Provide the [x, y] coordinate of the cell's center where the given text is located.  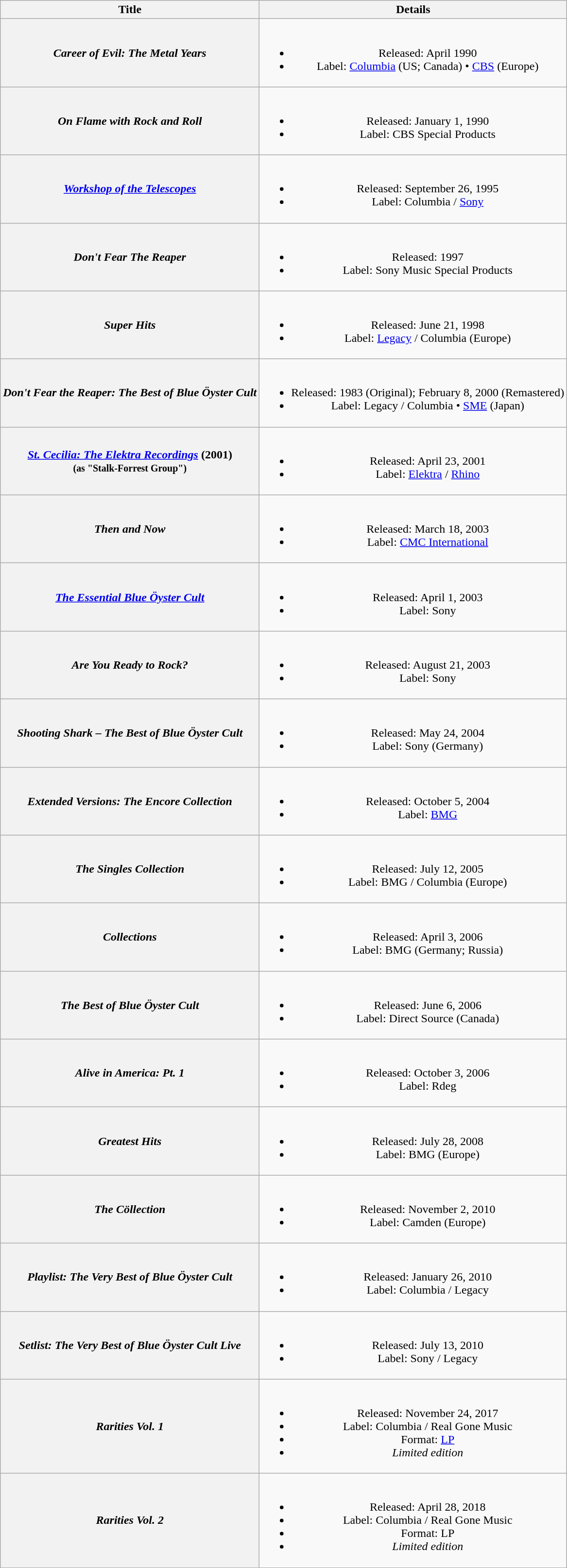
Career of Evil: The Metal Years [130, 53]
Details [413, 10]
Rarities Vol. 2 [130, 1520]
Released: January 1, 1990Label: CBS Special Products [413, 121]
On Flame with Rock and Roll [130, 121]
Released: November 24, 2017Label: Columbia / Real Gone MusicFormat: LPLimited edition [413, 1426]
Released: April 23, 2001Label: Elektra / Rhino [413, 461]
St. Cecilia: The Elektra Recordings (2001) (as "Stalk-Forrest Group") [130, 461]
Released: April 3, 2006Label: BMG (Germany; Russia) [413, 937]
Released: 1983 (Original); February 8, 2000 (Remastered)Label: Legacy / Columbia • SME (Japan) [413, 393]
Released: September 26, 1995Label: Columbia / Sony [413, 189]
Then and Now [130, 529]
Released: October 3, 2006Label: Rdeg [413, 1073]
Alive in America: Pt. 1 [130, 1073]
Released: April 1, 2003Label: Sony [413, 597]
Released: May 24, 2004Label: Sony (Germany) [413, 733]
Released: January 26, 2010Label: Columbia / Legacy [413, 1277]
The Essential Blue Öyster Cult [130, 597]
Super Hits [130, 325]
Released: August 21, 2003Label: Sony [413, 665]
Collections [130, 937]
Don't Fear the Reaper: The Best of Blue Öyster Cult [130, 393]
Don't Fear The Reaper [130, 257]
Rarities Vol. 1 [130, 1426]
Released: July 12, 2005Label: BMG / Columbia (Europe) [413, 869]
Released: November 2, 2010Label: Camden (Europe) [413, 1209]
Playlist: The Very Best of Blue Öyster Cult [130, 1277]
Released: July 13, 2010Label: Sony / Legacy [413, 1345]
Released: October 5, 2004Label: BMG [413, 801]
Released: 1997Label: Sony Music Special Products [413, 257]
Released: April 28, 2018Label: Columbia / Real Gone MusicFormat: LPLimited edition [413, 1520]
Shooting Shark – The Best of Blue Öyster Cult [130, 733]
Setlist: The Very Best of Blue Öyster Cult Live [130, 1345]
Released: June 6, 2006Label: Direct Source (Canada) [413, 1005]
The Best of Blue Öyster Cult [130, 1005]
Released: June 21, 1998Label: Legacy / Columbia (Europe) [413, 325]
Released: March 18, 2003Label: CMC International [413, 529]
Released: July 28, 2008Label: BMG (Europe) [413, 1141]
Greatest Hits [130, 1141]
Extended Versions: The Encore Collection [130, 801]
Title [130, 10]
Released: April 1990Label: Columbia (US; Canada) • CBS (Europe) [413, 53]
The Cöllection [130, 1209]
Workshop of the Telescopes [130, 189]
The Singles Collection [130, 869]
Are You Ready to Rock? [130, 665]
